Identify which cell holds the provided text, then report its (x, y) central coordinate. 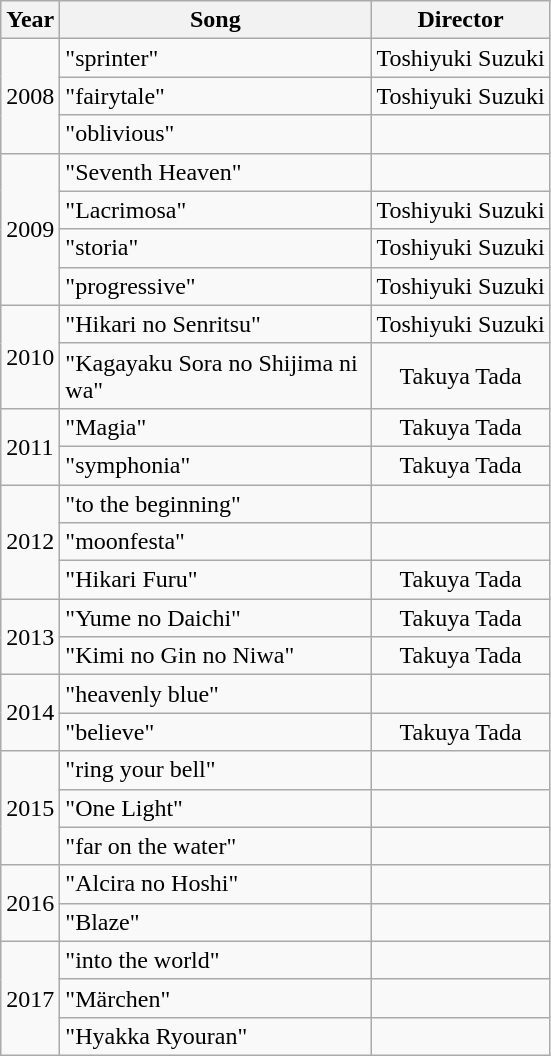
"Seventh Heaven" (216, 172)
2013 (30, 637)
2017 (30, 998)
2016 (30, 903)
2008 (30, 96)
"Magia" (216, 427)
"heavenly blue" (216, 694)
"One Light" (216, 808)
2010 (30, 356)
"Μärchen" (216, 998)
"ring your bell" (216, 770)
"Hikari Furu" (216, 580)
"moonfesta" (216, 542)
2009 (30, 229)
"to the beginning" (216, 503)
"Lacrimosa" (216, 210)
"Kimi no Gin no Niwa" (216, 656)
"Hikari no Senritsu" (216, 324)
2012 (30, 541)
"Alcira no Hoshi" (216, 884)
2011 (30, 446)
Song (216, 20)
"symphonia" (216, 465)
2015 (30, 808)
"sprinter" (216, 58)
"fairytale" (216, 96)
"oblivious" (216, 134)
"storia" (216, 248)
"believe" (216, 732)
"far on the water" (216, 846)
"Yume no Daichi" (216, 618)
"Hyakka Ryouran" (216, 1036)
"into the world" (216, 960)
2014 (30, 713)
Year (30, 20)
"progressive" (216, 286)
"Kagayaku Sora no Shijima ni wa" (216, 376)
"Blaze" (216, 922)
Director (460, 20)
